Return [x, y] of the center of cell containing provided text 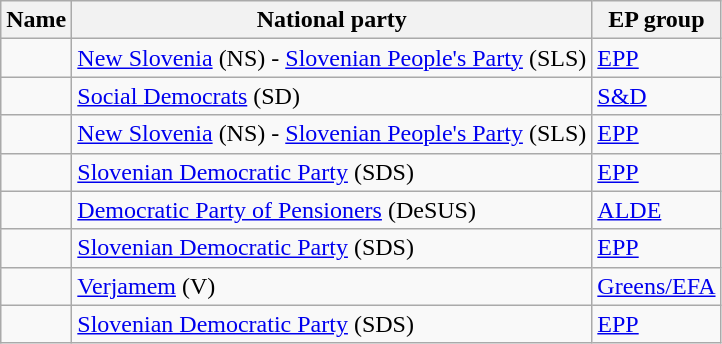
Name [36, 20]
Social Democrats (SD) [332, 96]
Verjamem (V) [332, 286]
S&D [656, 96]
National party [332, 20]
ALDE [656, 210]
Greens/EFA [656, 286]
EP group [656, 20]
Democratic Party of Pensioners (DeSUS) [332, 210]
